Extract the (X, Y) coordinate from the center of the cell holding the provided text.  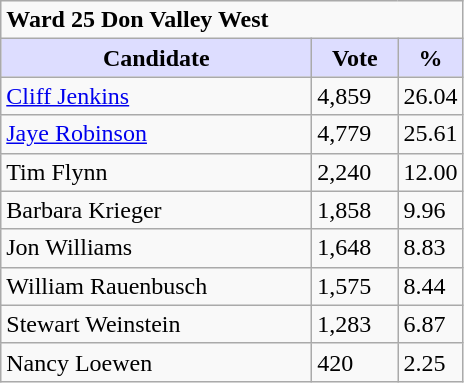
Cliff Jenkins (156, 96)
Tim Flynn (156, 172)
Candidate (156, 58)
6.87 (430, 324)
Vote (355, 58)
1,575 (355, 286)
% (430, 58)
1,648 (355, 248)
Ward 25 Don Valley West (232, 20)
8.44 (430, 286)
Jon Williams (156, 248)
Jaye Robinson (156, 134)
25.61 (430, 134)
26.04 (430, 96)
2.25 (430, 362)
Stewart Weinstein (156, 324)
4,859 (355, 96)
2,240 (355, 172)
12.00 (430, 172)
1,283 (355, 324)
1,858 (355, 210)
420 (355, 362)
William Rauenbusch (156, 286)
8.83 (430, 248)
4,779 (355, 134)
9.96 (430, 210)
Barbara Krieger (156, 210)
Nancy Loewen (156, 362)
